Search for the cell housing the specified text and yield its (x, y) center coordinate. 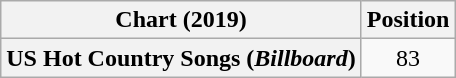
Position (408, 20)
Chart (2019) (181, 20)
US Hot Country Songs (Billboard) (181, 58)
83 (408, 58)
